For the text-containing cell, return its midpoint in (x, y) coordinate format. 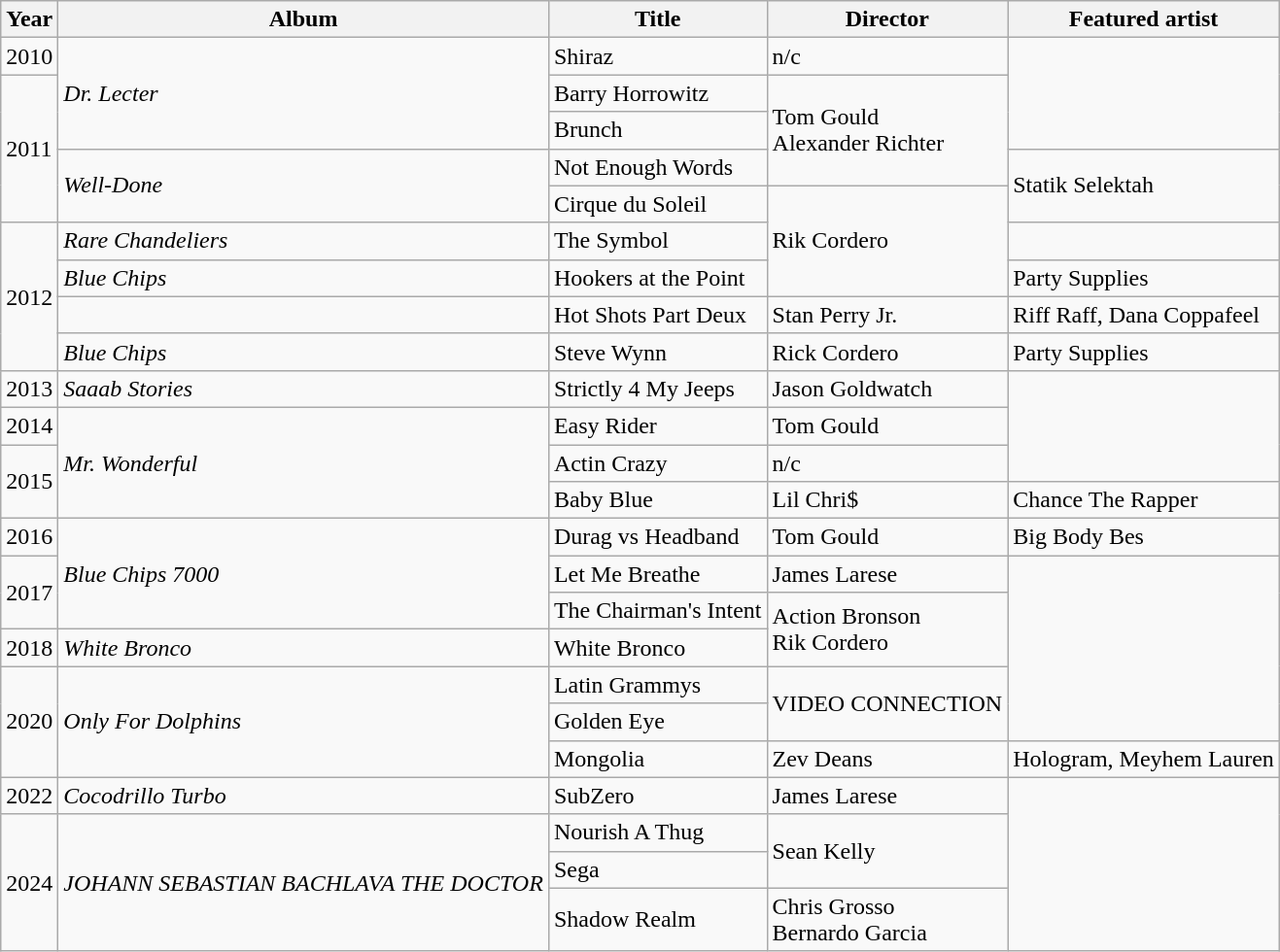
Easy Rider (657, 425)
2020 (29, 722)
Hologram, Meyhem Lauren (1144, 759)
Year (29, 19)
Chance The Rapper (1144, 500)
Blue Chips 7000 (303, 574)
2024 (29, 882)
Lil Chri$ (887, 500)
Riff Raff, Dana Coppafeel (1144, 315)
Rare Chandeliers (303, 241)
2010 (29, 56)
2013 (29, 389)
2017 (29, 593)
Latin Grammys (657, 685)
Title (657, 19)
2015 (29, 482)
Baby Blue (657, 500)
Actin Crazy (657, 463)
Rik Cordero (887, 241)
Let Me Breathe (657, 574)
Well-Done (303, 186)
Rick Cordero (887, 352)
Dr. Lecter (303, 93)
Album (303, 19)
Sega (657, 869)
SubZero (657, 796)
Director (887, 19)
JOHANN SEBASTIAN BACHLAVA THE DOCTOR (303, 882)
2016 (29, 537)
VIDEO CONNECTION (887, 703)
Shadow Realm (657, 919)
Mongolia (657, 759)
2012 (29, 296)
Hot Shots Part Deux (657, 315)
Zev Deans (887, 759)
Nourish A Thug (657, 833)
Jason Goldwatch (887, 389)
Action BronsonRik Cordero (887, 629)
2018 (29, 648)
Durag vs Headband (657, 537)
Statik Selektah (1144, 186)
Cocodrillo Turbo (303, 796)
Strictly 4 My Jeeps (657, 389)
Featured artist (1144, 19)
Brunch (657, 130)
2022 (29, 796)
The Symbol (657, 241)
2014 (29, 425)
2011 (29, 149)
Golden Eye (657, 722)
Sean Kelly (887, 851)
Shiraz (657, 56)
Only For Dolphins (303, 722)
Chris GrossoBernardo Garcia (887, 919)
Mr. Wonderful (303, 462)
Barry Horrowitz (657, 93)
Steve Wynn (657, 352)
Not Enough Words (657, 167)
Tom GouldAlexander Richter (887, 130)
Big Body Bes (1144, 537)
Cirque du Soleil (657, 204)
Hookers at the Point (657, 278)
The Chairman's Intent (657, 611)
Saaab Stories (303, 389)
Stan Perry Jr. (887, 315)
